Output the (X, Y) coordinate of the center of the cell containing the given text.  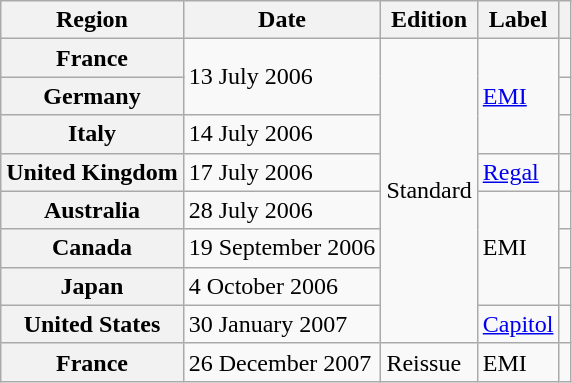
Region (92, 20)
United Kingdom (92, 172)
Regal (518, 172)
Italy (92, 134)
Label (518, 20)
Capitol (518, 324)
Standard (429, 191)
Germany (92, 96)
19 September 2006 (282, 248)
Canada (92, 248)
Edition (429, 20)
30 January 2007 (282, 324)
Reissue (429, 362)
4 October 2006 (282, 286)
26 December 2007 (282, 362)
17 July 2006 (282, 172)
Japan (92, 286)
13 July 2006 (282, 77)
28 July 2006 (282, 210)
Date (282, 20)
14 July 2006 (282, 134)
United States (92, 324)
Australia (92, 210)
